Return (X, Y) of the center of cell containing provided text 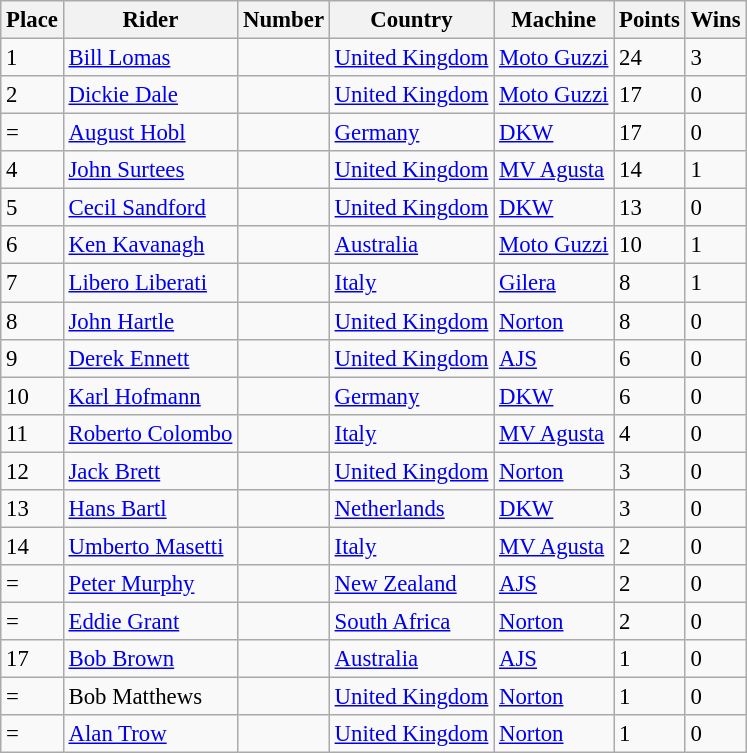
Dickie Dale (150, 95)
Wins (716, 20)
John Surtees (150, 170)
Roberto Colombo (150, 433)
Umberto Masetti (150, 546)
9 (32, 358)
7 (32, 283)
24 (650, 58)
Cecil Sandford (150, 208)
Machine (554, 20)
5 (32, 208)
Points (650, 20)
Bob Matthews (150, 697)
Hans Bartl (150, 509)
Country (411, 20)
Derek Ennett (150, 358)
Netherlands (411, 509)
South Africa (411, 621)
Alan Trow (150, 734)
Eddie Grant (150, 621)
11 (32, 433)
New Zealand (411, 584)
Ken Kavanagh (150, 245)
Place (32, 20)
Peter Murphy (150, 584)
Jack Brett (150, 471)
Number (284, 20)
Gilera (554, 283)
Bill Lomas (150, 58)
Bob Brown (150, 659)
John Hartle (150, 321)
12 (32, 471)
Rider (150, 20)
August Hobl (150, 133)
Libero Liberati (150, 283)
Karl Hofmann (150, 396)
